Scan for the cell matching the given text and deliver its [X, Y] coordinate at center. 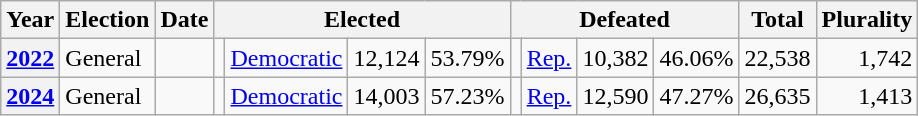
1,742 [867, 58]
Defeated [624, 20]
Elected [362, 20]
26,635 [778, 96]
Date [184, 20]
53.79% [468, 58]
22,538 [778, 58]
10,382 [616, 58]
2024 [30, 96]
Total [778, 20]
57.23% [468, 96]
Election [108, 20]
46.06% [696, 58]
14,003 [386, 96]
2022 [30, 58]
12,124 [386, 58]
1,413 [867, 96]
47.27% [696, 96]
Plurality [867, 20]
12,590 [616, 96]
Year [30, 20]
